For the text-containing cell, return its midpoint in [x, y] coordinate format. 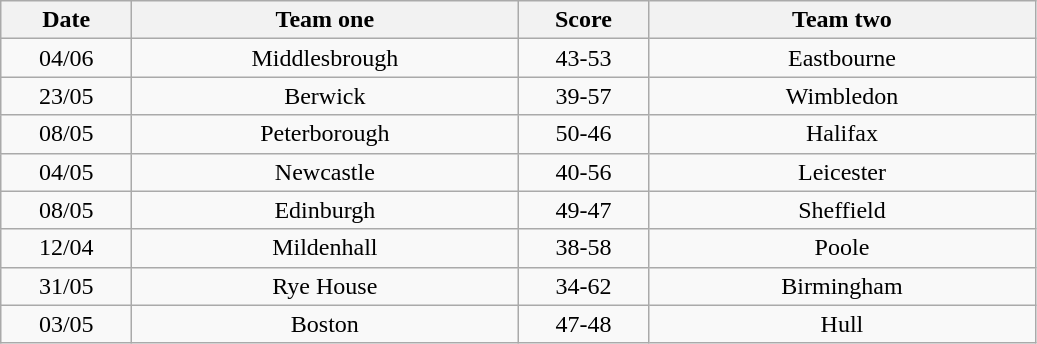
Team two [842, 20]
23/05 [66, 96]
38-58 [584, 248]
43-53 [584, 58]
12/04 [66, 248]
Leicester [842, 172]
Poole [842, 248]
Sheffield [842, 210]
Date [66, 20]
Peterborough [325, 134]
Team one [325, 20]
Score [584, 20]
47-48 [584, 324]
Boston [325, 324]
31/05 [66, 286]
Edinburgh [325, 210]
Mildenhall [325, 248]
Halifax [842, 134]
Eastbourne [842, 58]
Wimbledon [842, 96]
39-57 [584, 96]
Newcastle [325, 172]
34-62 [584, 286]
Birmingham [842, 286]
04/06 [66, 58]
50-46 [584, 134]
03/05 [66, 324]
Berwick [325, 96]
Hull [842, 324]
49-47 [584, 210]
Rye House [325, 286]
40-56 [584, 172]
Middlesbrough [325, 58]
04/05 [66, 172]
